Determine the (x, y) coordinate at the center of the cell enclosing the given text.  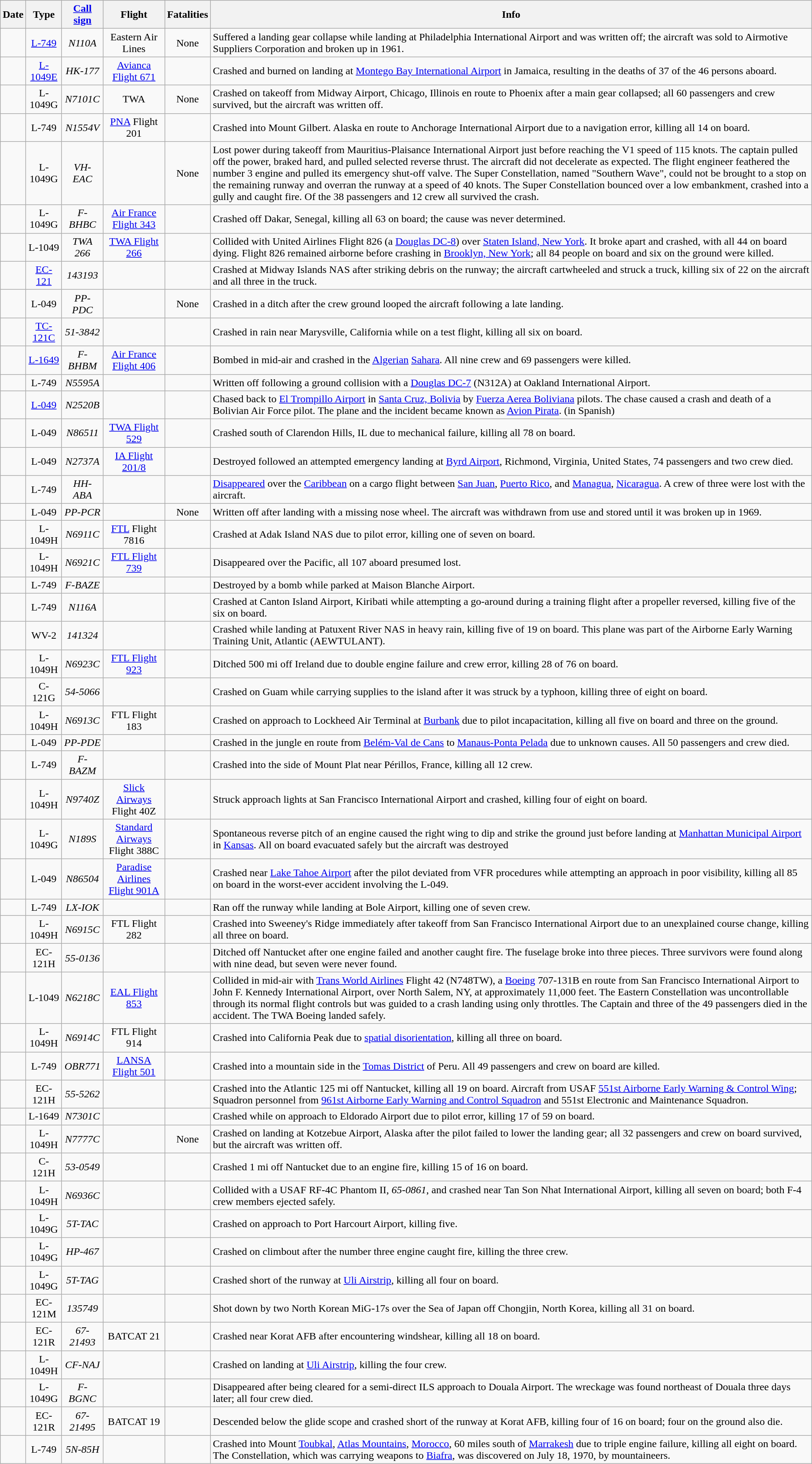
N189S (82, 839)
TWA (134, 99)
141324 (82, 635)
5T-TAC (82, 1224)
Crashed on approach to Port Harcourt Airport, killing five. (511, 1224)
C-121H (44, 1167)
Eastern Air Lines (134, 43)
Crashed near Korat AFB after encountering windshear, killing all 18 on board. (511, 1336)
5N-85H (82, 1449)
N6915C (82, 929)
Type (44, 15)
FTL Flight 183 (134, 720)
67-21495 (82, 1421)
N6921C (82, 562)
EAL Flight 853 (134, 998)
PP-PDC (82, 304)
Crashed at Adak Island NAS due to pilot error, killing one of seven on board. (511, 535)
54-5066 (82, 692)
N7301C (82, 1116)
TWA Flight 266 (134, 247)
N6923C (82, 664)
N86511 (82, 433)
HK-177 (82, 71)
Descended below the glide scope and crashed short of the runway at Korat AFB, killing four of 16 on board; four on the ground also die. (511, 1421)
Crashed into Mount Gilbert. Alaska en route to Anchorage International Airport due to a navigation error, killing all 14 on board. (511, 128)
F-BAZM (82, 765)
Fatalities (188, 15)
Air France Flight 406 (134, 360)
N7101C (82, 99)
N116A (82, 607)
Crashed on climbout after the number three engine caught fire, killing the three crew. (511, 1251)
Crashed in the jungle en route from Belém-Val de Cans to Manaus-Ponta Pelada due to unknown causes. All 50 passengers and crew died. (511, 742)
Slick Airways Flight 40Z (134, 799)
Crashed while on approach to Eldorado Airport due to pilot error, killing 17 of 59 on board. (511, 1116)
Ran off the runway while landing at Bole Airport, killing one of seven crew. (511, 907)
CF-NAJ (82, 1365)
OBR771 (82, 1066)
Crashed 1 mi off Nantucket due to an engine fire, killing 15 of 16 on board. (511, 1167)
N2520B (82, 405)
Crashed in a ditch after the crew ground looped the aircraft following a late landing. (511, 304)
LX-IOK (82, 907)
TWA 266 (82, 247)
N110A (82, 43)
VH-EAC (82, 173)
Crashed on approach to Lockheed Air Terminal at Burbank due to pilot incapacitation, killing all five on board and three on the ground. (511, 720)
Disappeared over the Caribbean on a cargo flight between San Juan, Puerto Rico, and Managua, Nicaragua. A crew of three were lost with the aircraft. (511, 489)
N6911C (82, 535)
N6218C (82, 998)
Shot down by two North Korean MiG-17s over the Sea of Japan off Chongjin, North Korea, killing all 31 on board. (511, 1309)
N6936C (82, 1195)
N2737A (82, 462)
TC-121C (44, 332)
N6913C (82, 720)
C-121G (44, 692)
Crashed south of Clarendon Hills, IL due to mechanical failure, killing all 78 on board. (511, 433)
N6914C (82, 1038)
Air France Flight 343 (134, 219)
Bombed in mid-air and crashed in the Algerian Sahara. All nine crew and 69 passengers were killed. (511, 360)
HH-ABA (82, 489)
Avianca Flight 671 (134, 71)
Written off following a ground collision with a Douglas DC-7 (N312A) at Oakland International Airport. (511, 382)
LANSA Flight 501 (134, 1066)
Standard Airways Flight 388C (134, 839)
Ditched 500 mi off Ireland due to double engine failure and crew error, killing 28 of 76 on board. (511, 664)
PP-PCR (82, 512)
PP-PDE (82, 742)
N7777C (82, 1139)
Crashed into California Peak due to spatial disorientation, killing all three on board. (511, 1038)
FTL Flight 282 (134, 929)
53-0549 (82, 1167)
Struck approach lights at San Francisco International Airport and crashed, killing four of eight on board. (511, 799)
Crashed on Guam while carrying supplies to the island after it was struck by a typhoon, killing three of eight on board. (511, 692)
FTL Flight 739 (134, 562)
Crashed into a mountain side in the Tomas District of Peru. All 49 passengers and crew on board are killed. (511, 1066)
N9740Z (82, 799)
Flight (134, 15)
Crashed in rain near Marysville, California while on a test flight, killing all six on board. (511, 332)
HP-467 (82, 1251)
51-3842 (82, 332)
Info (511, 15)
F-BHBM (82, 360)
IA Flight 201/8 (134, 462)
143193 (82, 275)
N1554V (82, 128)
Written off after landing with a missing nose wheel. The aircraft was withdrawn from use and stored until it was broken up in 1969. (511, 512)
Destroyed followed an attempted emergency landing at Byrd Airport, Richmond, Virginia, United States, 74 passengers and two crew died. (511, 462)
Crashed short of the runway at Uli Airstrip, killing all four on board. (511, 1280)
Call sign (82, 15)
Paradise Airlines Flight 901A (134, 879)
PNA Flight 201 (134, 128)
TWA Flight 529 (134, 433)
WV-2 (44, 635)
Crashed and burned on landing at Montego Bay International Airport in Jamaica, resulting in the deaths of 37 of the 46 persons aboard. (511, 71)
Crashed into the side of Mount Plat near Périllos, France, killing all 12 crew. (511, 765)
N86504 (82, 879)
F-BAZE (82, 585)
F-BHBC (82, 219)
Date (13, 15)
F-BGNC (82, 1393)
Crashed off Dakar, Senegal, killing all 63 on board; the cause was never determined. (511, 219)
FTL Flight 914 (134, 1038)
55-5262 (82, 1094)
5T-TAG (82, 1280)
Destroyed by a bomb while parked at Maison Blanche Airport. (511, 585)
L-1049E (44, 71)
EC-121M (44, 1309)
55-0136 (82, 958)
Disappeared over the Pacific, all 107 aboard presumed lost. (511, 562)
BATCAT 21 (134, 1336)
135749 (82, 1309)
EC-121 (44, 275)
FTL Flight 7816 (134, 535)
BATCAT 19 (134, 1421)
N5595A (82, 382)
FTL Flight 923 (134, 664)
67-21493 (82, 1336)
Crashed on landing at Uli Airstrip, killing the four crew. (511, 1365)
